From the cell containing the given text, extract its center point as (x, y) coordinate. 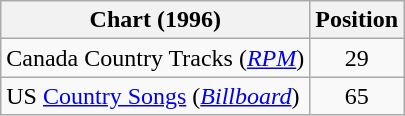
Position (357, 20)
Chart (1996) (156, 20)
29 (357, 58)
Canada Country Tracks (RPM) (156, 58)
US Country Songs (Billboard) (156, 96)
65 (357, 96)
